Identify which cell holds the provided text, then report its (x, y) central coordinate. 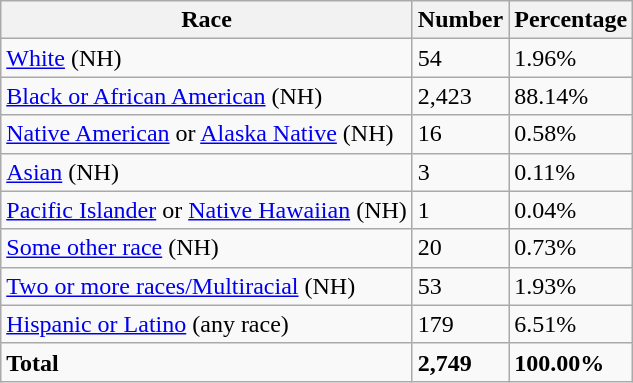
1 (460, 210)
0.58% (571, 134)
1.93% (571, 286)
54 (460, 58)
White (NH) (207, 58)
Total (207, 362)
2,423 (460, 96)
Two or more races/Multiracial (NH) (207, 286)
Percentage (571, 20)
0.11% (571, 172)
3 (460, 172)
Number (460, 20)
0.73% (571, 248)
Race (207, 20)
16 (460, 134)
1.96% (571, 58)
Hispanic or Latino (any race) (207, 324)
Asian (NH) (207, 172)
53 (460, 286)
88.14% (571, 96)
179 (460, 324)
20 (460, 248)
0.04% (571, 210)
Pacific Islander or Native Hawaiian (NH) (207, 210)
Some other race (NH) (207, 248)
6.51% (571, 324)
Native American or Alaska Native (NH) (207, 134)
100.00% (571, 362)
Black or African American (NH) (207, 96)
2,749 (460, 362)
